Determine the [x, y] coordinate at the center of the cell enclosing the given text.  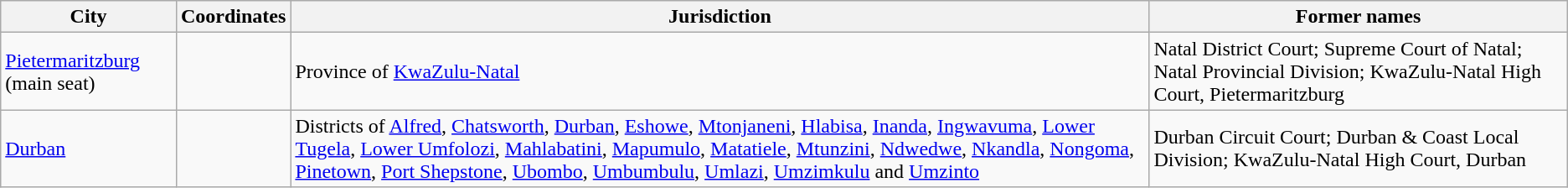
Province of KwaZulu-Natal [720, 71]
Durban Circuit Court; Durban & Coast Local Division; KwaZulu-Natal High Court, Durban [1359, 149]
City [89, 17]
Coordinates [233, 17]
Pietermaritzburg (main seat) [89, 71]
Jurisdiction [720, 17]
Durban [89, 149]
Former names [1359, 17]
Natal District Court; Supreme Court of Natal; Natal Provincial Division; KwaZulu-Natal High Court, Pietermaritzburg [1359, 71]
